Return [x, y] of the center of cell containing provided text 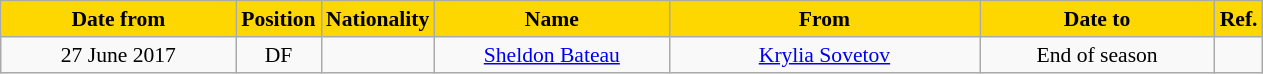
Position [278, 19]
DF [278, 55]
End of season [1098, 55]
Date from [118, 19]
Nationality [378, 19]
Date to [1098, 19]
27 June 2017 [118, 55]
Name [552, 19]
Sheldon Bateau [552, 55]
From [824, 19]
Krylia Sovetov [824, 55]
Ref. [1239, 19]
